Search for the cell housing the specified text and yield its (X, Y) center coordinate. 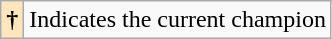
† (12, 20)
Indicates the current champion (178, 20)
